Return the [X, Y] coordinate for the center point of the cell that contains the specified text.  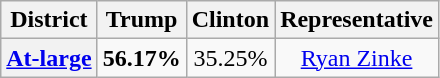
At-large [49, 58]
District [49, 20]
Trump [142, 20]
Ryan Zinke [357, 58]
Representative [357, 20]
35.25% [230, 58]
56.17% [142, 58]
Clinton [230, 20]
